From the cell containing the given text, extract its center point as [x, y] coordinate. 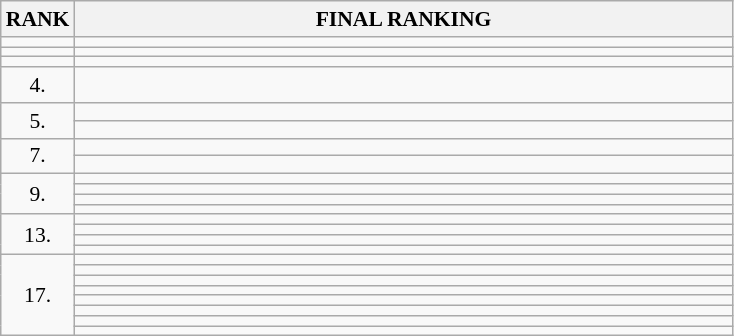
9. [38, 194]
5. [38, 121]
4. [38, 85]
17. [38, 296]
13. [38, 235]
7. [38, 156]
FINAL RANKING [403, 19]
RANK [38, 19]
